Provide the (x, y) coordinate of the cell's center where the given text is located.  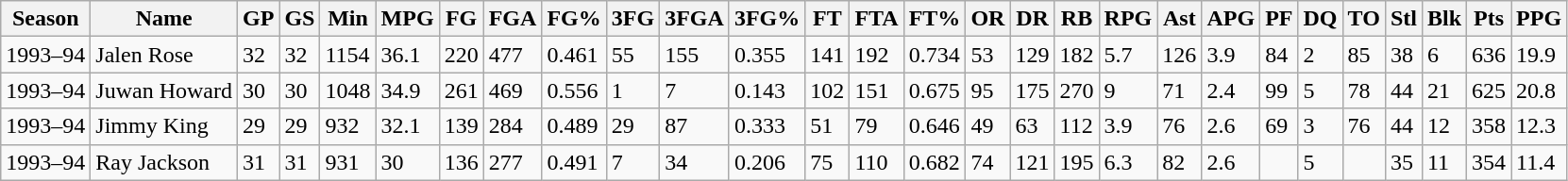
FG% (574, 19)
84 (1279, 55)
FTA (876, 19)
277 (513, 162)
Jalen Rose (164, 55)
DQ (1320, 19)
0.734 (935, 55)
55 (632, 55)
78 (1363, 90)
APG (1231, 19)
139 (461, 126)
625 (1490, 90)
931 (347, 162)
49 (987, 126)
3 (1320, 126)
358 (1490, 126)
6.3 (1128, 162)
0.333 (767, 126)
OR (987, 19)
126 (1180, 55)
11.4 (1539, 162)
69 (1279, 126)
75 (827, 162)
0.675 (935, 90)
GS (300, 19)
53 (987, 55)
932 (347, 126)
1048 (347, 90)
0.682 (935, 162)
MPG (408, 19)
34 (695, 162)
Stl (1403, 19)
RB (1076, 19)
20.8 (1539, 90)
5.7 (1128, 55)
2.4 (1231, 90)
182 (1076, 55)
Ray Jackson (164, 162)
0.556 (574, 90)
11 (1444, 162)
102 (827, 90)
175 (1033, 90)
261 (461, 90)
0.143 (767, 90)
Juwan Howard (164, 90)
Ast (1180, 19)
110 (876, 162)
12 (1444, 126)
51 (827, 126)
79 (876, 126)
36.1 (408, 55)
121 (1033, 162)
RPG (1128, 19)
FT% (935, 19)
Pts (1490, 19)
1154 (347, 55)
270 (1076, 90)
192 (876, 55)
155 (695, 55)
99 (1279, 90)
Name (164, 19)
0.489 (574, 126)
PF (1279, 19)
3FGA (695, 19)
GP (259, 19)
0.206 (767, 162)
636 (1490, 55)
477 (513, 55)
87 (695, 126)
38 (1403, 55)
PPG (1539, 19)
85 (1363, 55)
95 (987, 90)
3FG (632, 19)
1 (632, 90)
354 (1490, 162)
151 (876, 90)
129 (1033, 55)
32.1 (408, 126)
136 (461, 162)
Blk (1444, 19)
284 (513, 126)
82 (1180, 162)
195 (1076, 162)
6 (1444, 55)
0.491 (574, 162)
12.3 (1539, 126)
71 (1180, 90)
35 (1403, 162)
TO (1363, 19)
FG (461, 19)
469 (513, 90)
63 (1033, 126)
3FG% (767, 19)
0.646 (935, 126)
DR (1033, 19)
0.461 (574, 55)
220 (461, 55)
FGA (513, 19)
0.355 (767, 55)
34.9 (408, 90)
2 (1320, 55)
19.9 (1539, 55)
141 (827, 55)
Min (347, 19)
Jimmy King (164, 126)
74 (987, 162)
9 (1128, 90)
Season (45, 19)
FT (827, 19)
112 (1076, 126)
21 (1444, 90)
